Extract the (x, y) coordinate from the center of the cell holding the provided text.  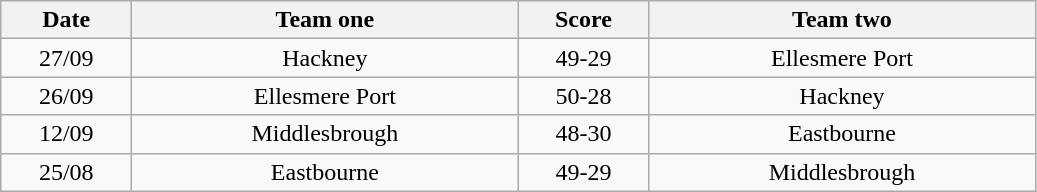
Score (584, 20)
50-28 (584, 96)
48-30 (584, 134)
Team one (325, 20)
Date (66, 20)
25/08 (66, 172)
27/09 (66, 58)
26/09 (66, 96)
12/09 (66, 134)
Team two (842, 20)
